Return (X, Y) of the center of cell containing provided text 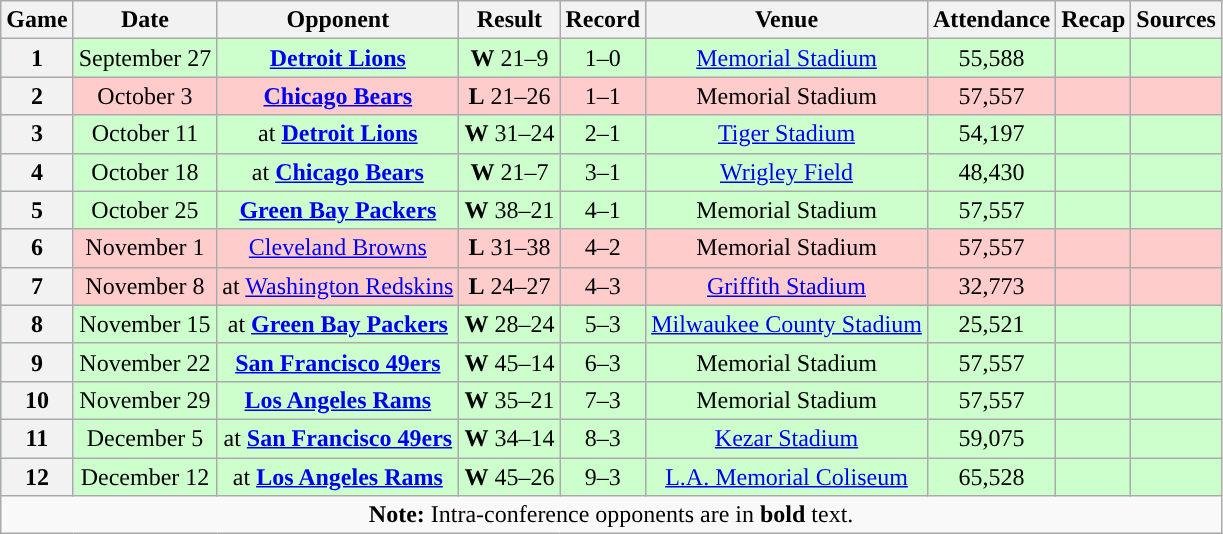
November 22 (145, 362)
32,773 (991, 286)
at Washington Redskins (338, 286)
W 45–26 (510, 477)
4–1 (603, 210)
6 (37, 248)
Game (37, 20)
11 (37, 438)
at Green Bay Packers (338, 324)
9–3 (603, 477)
1–1 (603, 96)
W 21–9 (510, 58)
Record (603, 20)
Opponent (338, 20)
6–3 (603, 362)
at San Francisco 49ers (338, 438)
Wrigley Field (787, 172)
10 (37, 400)
Recap (1094, 20)
October 11 (145, 134)
September 27 (145, 58)
October 3 (145, 96)
W 34–14 (510, 438)
November 29 (145, 400)
8 (37, 324)
2 (37, 96)
Cleveland Browns (338, 248)
Result (510, 20)
1 (37, 58)
Venue (787, 20)
55,588 (991, 58)
Green Bay Packers (338, 210)
W 45–14 (510, 362)
4 (37, 172)
7–3 (603, 400)
Sources (1176, 20)
Detroit Lions (338, 58)
7 (37, 286)
3 (37, 134)
L 21–26 (510, 96)
5 (37, 210)
November 1 (145, 248)
8–3 (603, 438)
25,521 (991, 324)
Date (145, 20)
Los Angeles Rams (338, 400)
October 18 (145, 172)
at Chicago Bears (338, 172)
L.A. Memorial Coliseum (787, 477)
Note: Intra-conference opponents are in bold text. (612, 515)
2–1 (603, 134)
Kezar Stadium (787, 438)
48,430 (991, 172)
W 31–24 (510, 134)
at Los Angeles Rams (338, 477)
3–1 (603, 172)
November 8 (145, 286)
Milwaukee County Stadium (787, 324)
4–2 (603, 248)
9 (37, 362)
Chicago Bears (338, 96)
Attendance (991, 20)
L 31–38 (510, 248)
W 21–7 (510, 172)
54,197 (991, 134)
W 38–21 (510, 210)
Tiger Stadium (787, 134)
at Detroit Lions (338, 134)
December 5 (145, 438)
Griffith Stadium (787, 286)
12 (37, 477)
59,075 (991, 438)
November 15 (145, 324)
5–3 (603, 324)
October 25 (145, 210)
L 24–27 (510, 286)
W 35–21 (510, 400)
4–3 (603, 286)
65,528 (991, 477)
1–0 (603, 58)
December 12 (145, 477)
San Francisco 49ers (338, 362)
W 28–24 (510, 324)
